From the cell containing the given text, extract its center point as [x, y] coordinate. 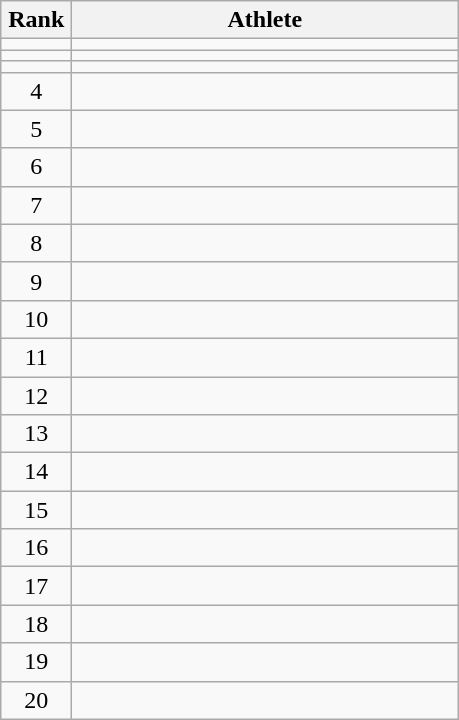
7 [36, 205]
17 [36, 586]
13 [36, 434]
14 [36, 472]
19 [36, 662]
12 [36, 395]
8 [36, 243]
15 [36, 510]
6 [36, 167]
11 [36, 357]
Rank [36, 20]
4 [36, 91]
16 [36, 548]
10 [36, 319]
Athlete [265, 20]
9 [36, 281]
5 [36, 129]
18 [36, 624]
20 [36, 700]
